Search for the cell housing the specified text and yield its [X, Y] center coordinate. 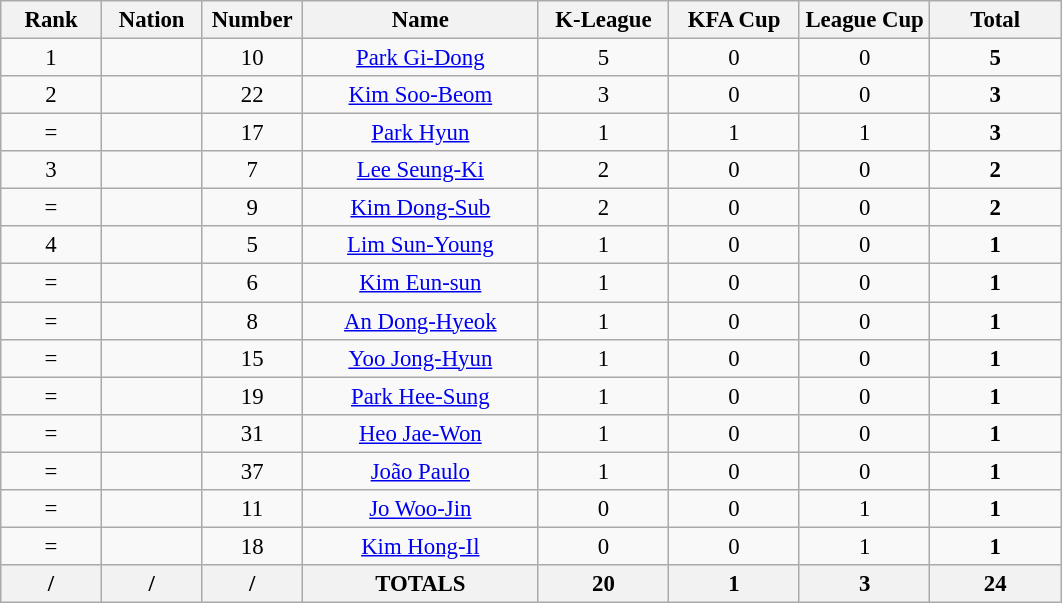
Total [996, 20]
Name [421, 20]
Park Hyun [421, 133]
An Dong-Hyeok [421, 321]
37 [252, 471]
K-League [604, 20]
22 [252, 95]
Park Gi-Dong [421, 58]
6 [252, 283]
17 [252, 133]
9 [252, 208]
Rank [52, 20]
18 [252, 546]
Jo Woo-Jin [421, 509]
Kim Soo-Beom [421, 95]
João Paulo [421, 471]
Yoo Jong-Hyun [421, 358]
Kim Dong-Sub [421, 208]
7 [252, 170]
Heo Jae-Won [421, 433]
Nation [152, 20]
31 [252, 433]
League Cup [864, 20]
4 [52, 245]
10 [252, 58]
Park Hee-Sung [421, 396]
24 [996, 584]
Kim Hong-Il [421, 546]
Lim Sun-Young [421, 245]
TOTALS [421, 584]
8 [252, 321]
20 [604, 584]
Lee Seung-Ki [421, 170]
11 [252, 509]
KFA Cup [734, 20]
Kim Eun-sun [421, 283]
Number [252, 20]
15 [252, 358]
19 [252, 396]
